Output the [x, y] coordinate of the center of the cell containing the given text.  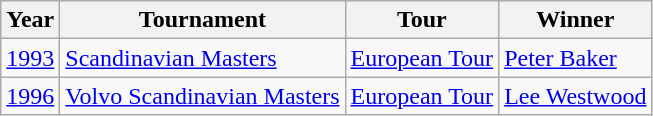
Volvo Scandinavian Masters [202, 96]
Lee Westwood [576, 96]
Tour [422, 20]
1993 [30, 58]
Peter Baker [576, 58]
Tournament [202, 20]
Year [30, 20]
Winner [576, 20]
Scandinavian Masters [202, 58]
1996 [30, 96]
